Capture the cell that displays the provided text and extract its (X, Y) central coordinate. 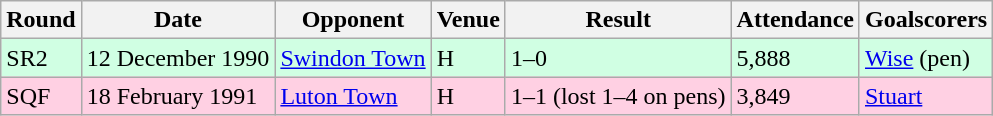
18 February 1991 (178, 96)
Venue (468, 20)
Luton Town (353, 96)
Swindon Town (353, 58)
Date (178, 20)
12 December 1990 (178, 58)
Result (618, 20)
Wise (pen) (926, 58)
1–0 (618, 58)
3,849 (795, 96)
1–1 (lost 1–4 on pens) (618, 96)
Round (41, 20)
SR2 (41, 58)
Goalscorers (926, 20)
SQF (41, 96)
5,888 (795, 58)
Stuart (926, 96)
Attendance (795, 20)
Opponent (353, 20)
